Return the (X, Y) coordinate for the center point of the cell that contains the specified text.  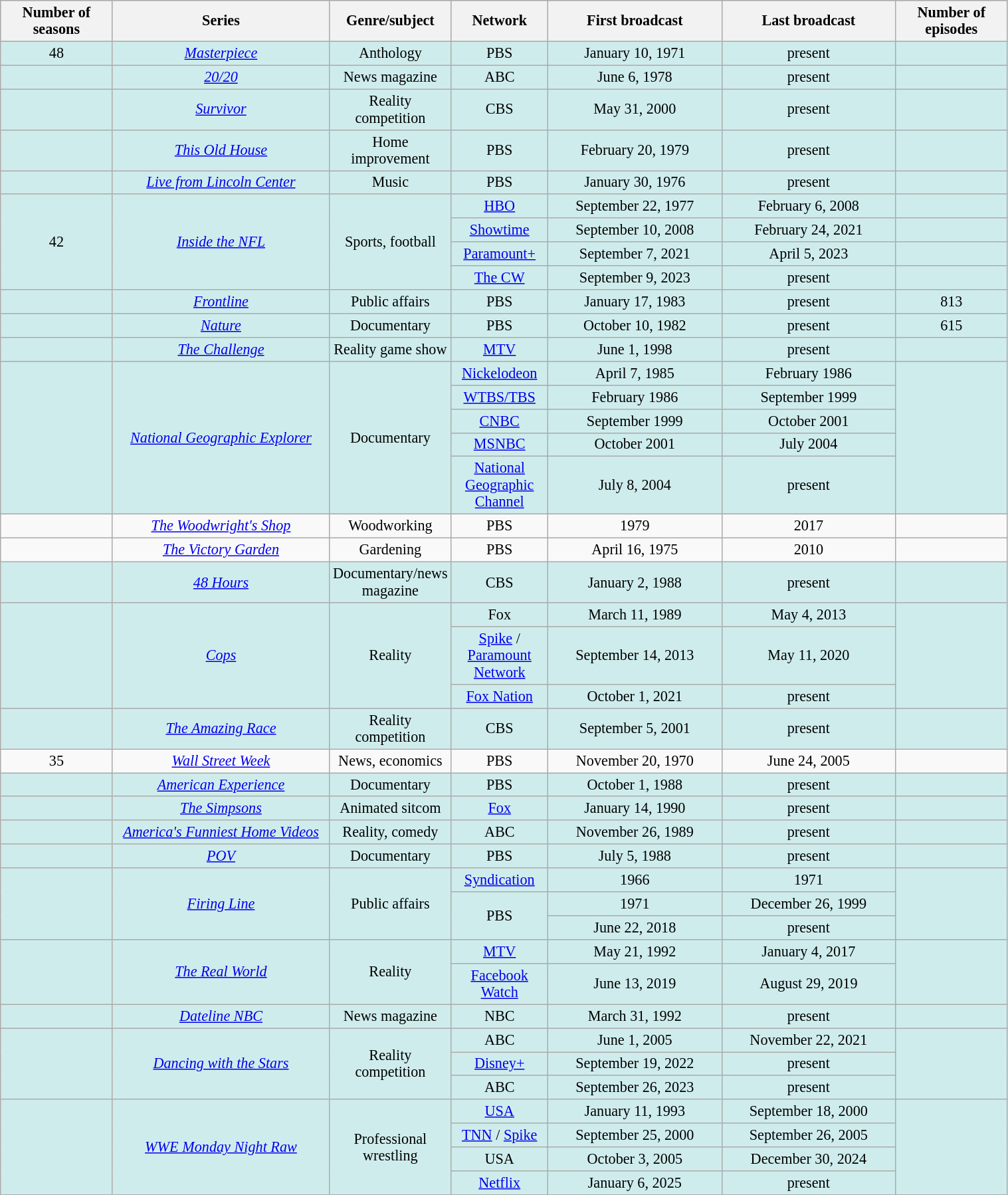
October 3, 2005 (635, 1159)
June 13, 2019 (635, 984)
The Simpsons (221, 808)
News, economics (391, 761)
May 11, 2020 (809, 655)
April 16, 1975 (635, 550)
Music (391, 182)
September 7, 2021 (635, 254)
Nature (221, 326)
48 (56, 53)
Firing Line (221, 904)
Genre/subject (391, 21)
April 5, 2023 (809, 254)
1979 (635, 526)
December 26, 1999 (809, 904)
American Experience (221, 784)
35 (56, 761)
Showtime (500, 230)
February 24, 2021 (809, 230)
Reality game show (391, 349)
September 26, 2005 (809, 1135)
November 22, 2021 (809, 1039)
The Real World (221, 972)
TNN / Spike (500, 1135)
615 (952, 326)
Animated sitcom (391, 808)
Documentary/news magazine (391, 582)
Woodworking (391, 526)
Reality, comedy (391, 832)
National Geographic Explorer (221, 437)
September 10, 2008 (635, 230)
Frontline (221, 302)
February 20, 1979 (635, 150)
POV (221, 856)
America's Funniest Home Videos (221, 832)
September 26, 2023 (635, 1087)
WWE Monday Night Raw (221, 1147)
Series (221, 21)
This Old House (221, 150)
National Geographic Channel (500, 485)
Paramount+ (500, 254)
May 21, 1992 (635, 951)
Dateline NBC (221, 1016)
Facebook Watch (500, 984)
Number ofepisodes (952, 21)
The Challenge (221, 349)
March 11, 1989 (635, 615)
Inside the NFL (221, 242)
Sports, football (391, 242)
Professional wrestling (391, 1147)
Fox Nation (500, 696)
January 17, 1983 (635, 302)
January 6, 2025 (635, 1183)
October 1, 1988 (635, 784)
October 1, 2021 (635, 696)
20/20 (221, 77)
Wall Street Week (221, 761)
WTBS/TBS (500, 397)
Disney+ (500, 1063)
Network (500, 21)
The Victory Garden (221, 550)
January 14, 1990 (635, 808)
NBC (500, 1016)
Survivor (221, 109)
February 6, 2008 (809, 206)
42 (56, 242)
January 10, 1971 (635, 53)
Home improvement (391, 150)
Nickelodeon (500, 373)
Anthology (391, 53)
Cops (221, 655)
September 19, 2022 (635, 1063)
March 31, 1992 (635, 1016)
MSNBC (500, 445)
January 11, 1993 (635, 1111)
September 18, 2000 (809, 1111)
Number ofseasons (56, 21)
HBO (500, 206)
Live from Lincoln Center (221, 182)
September 22, 1977 (635, 206)
Netflix (500, 1183)
August 29, 2019 (809, 984)
October 10, 1982 (635, 326)
Spike / Paramount Network (500, 655)
January 30, 1976 (635, 182)
Syndication (500, 880)
September 9, 2023 (635, 278)
September 25, 2000 (635, 1135)
July 5, 1988 (635, 856)
May 4, 2013 (809, 615)
June 6, 1978 (635, 77)
48 Hours (221, 582)
First broadcast (635, 21)
The Woodwright's Shop (221, 526)
2017 (809, 526)
April 7, 1985 (635, 373)
June 1, 2005 (635, 1039)
September 5, 2001 (635, 728)
June 24, 2005 (809, 761)
January 2, 1988 (635, 582)
The Amazing Race (221, 728)
January 4, 2017 (809, 951)
June 1, 1998 (635, 349)
June 22, 2018 (635, 928)
July 2004 (809, 445)
1966 (635, 880)
CNBC (500, 421)
December 30, 2024 (809, 1159)
The CW (500, 278)
813 (952, 302)
2010 (809, 550)
Masterpiece (221, 53)
September 14, 2013 (635, 655)
Last broadcast (809, 21)
November 20, 1970 (635, 761)
July 8, 2004 (635, 485)
Gardening (391, 550)
November 26, 1989 (635, 832)
May 31, 2000 (635, 109)
Dancing with the Stars (221, 1063)
